Scan for the cell matching the given text and deliver its [X, Y] coordinate at center. 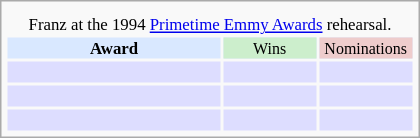
Nominations [366, 48]
Award [114, 48]
Wins [270, 48]
Franz at the 1994 Primetime Emmy Awards rehearsal. [210, 24]
